Locate the cell with the specified text and output its [x, y] center coordinate. 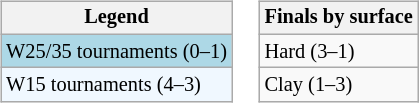
Finals by surface [339, 18]
Legend [116, 18]
W15 tournaments (4–3) [116, 85]
Clay (1–3) [339, 85]
W25/35 tournaments (0–1) [116, 51]
Hard (3–1) [339, 51]
